Determine the [X, Y] coordinate at the center of the cell enclosing the given text.  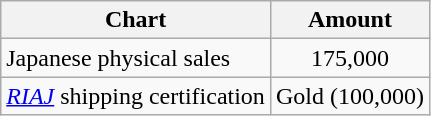
RIAJ shipping certification [136, 96]
Japanese physical sales [136, 58]
Gold (100,000) [350, 96]
Amount [350, 20]
Chart [136, 20]
175,000 [350, 58]
